Capture the cell that displays the provided text and extract its (x, y) central coordinate. 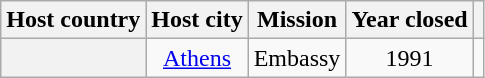
Athens (197, 58)
1991 (410, 58)
Embassy (297, 58)
Year closed (410, 20)
Mission (297, 20)
Host country (74, 20)
Host city (197, 20)
